Scan for the cell matching the given text and deliver its [X, Y] coordinate at center. 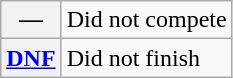
— [31, 20]
DNF [31, 58]
Did not compete [146, 20]
Did not finish [146, 58]
